Capture the cell that displays the provided text and extract its (x, y) central coordinate. 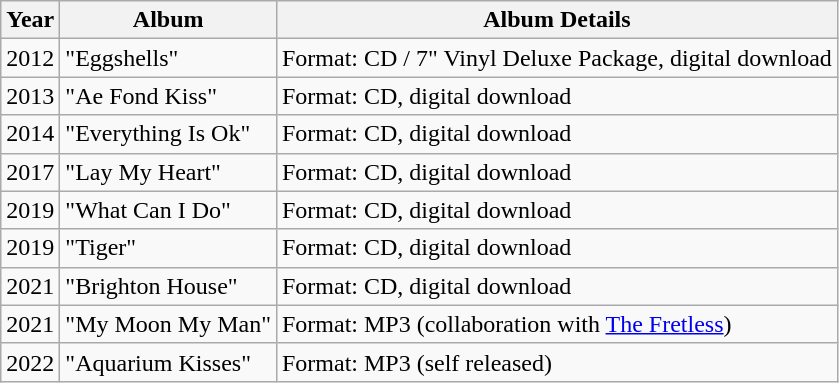
Format: CD / 7" Vinyl Deluxe Package, digital download (556, 58)
Format: MP3 (self released) (556, 362)
2022 (30, 362)
Album (168, 20)
"My Moon My Man" (168, 324)
"Everything Is Ok" (168, 134)
"Lay My Heart" (168, 172)
"Eggshells" (168, 58)
"Ae Fond Kiss" (168, 96)
Album Details (556, 20)
2017 (30, 172)
"What Can I Do" (168, 210)
Format: MP3 (collaboration with The Fretless) (556, 324)
2013 (30, 96)
"Tiger" (168, 248)
"Aquarium Kisses" (168, 362)
2012 (30, 58)
"Brighton House" (168, 286)
Year (30, 20)
2014 (30, 134)
